Output the (x, y) coordinate of the center of the cell containing the given text.  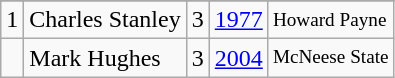
Howard Payne (330, 20)
1977 (238, 20)
1 (12, 20)
Charles Stanley (105, 20)
McNeese State (330, 58)
2004 (238, 58)
Mark Hughes (105, 58)
